Determine the (x, y) coordinate at the center of the cell enclosing the given text.  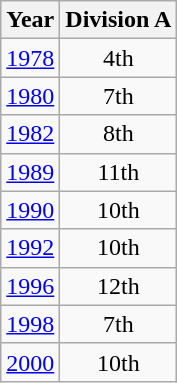
1982 (30, 134)
1978 (30, 58)
11th (118, 172)
Year (30, 20)
1992 (30, 248)
Division A (118, 20)
8th (118, 134)
1990 (30, 210)
1989 (30, 172)
1998 (30, 324)
1996 (30, 286)
4th (118, 58)
12th (118, 286)
1980 (30, 96)
2000 (30, 362)
